Detect which cell encompasses the target text, then output its [X, Y] center coordinate. 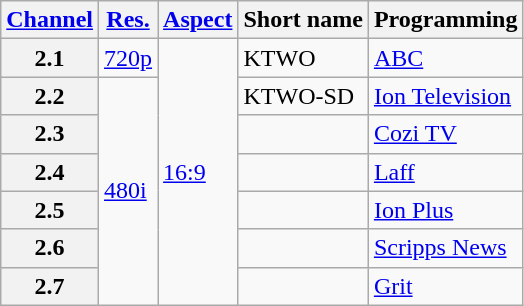
ABC [446, 58]
2.1 [50, 58]
Scripps News [446, 248]
Laff [446, 172]
2.4 [50, 172]
720p [128, 58]
Short name [303, 20]
480i [128, 191]
Channel [50, 20]
2.7 [50, 286]
KTWO-SD [303, 96]
2.6 [50, 248]
2.3 [50, 134]
KTWO [303, 58]
Cozi TV [446, 134]
Ion Television [446, 96]
2.2 [50, 96]
16:9 [198, 172]
2.5 [50, 210]
Programming [446, 20]
Aspect [198, 20]
Res. [128, 20]
Grit [446, 286]
Ion Plus [446, 210]
